Extract the [x, y] coordinate from the center of the cell holding the provided text.  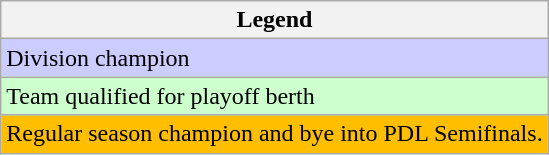
Division champion [274, 58]
Regular season champion and bye into PDL Semifinals. [274, 134]
Legend [274, 20]
Team qualified for playoff berth [274, 96]
